Identify which cell holds the provided text, then report its [x, y] central coordinate. 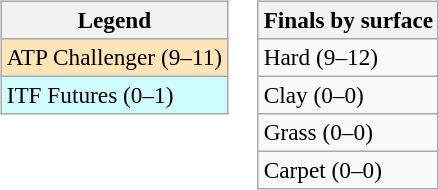
Clay (0–0) [348, 95]
Grass (0–0) [348, 133]
Legend [114, 20]
Carpet (0–0) [348, 171]
Hard (9–12) [348, 57]
ATP Challenger (9–11) [114, 57]
Finals by surface [348, 20]
ITF Futures (0–1) [114, 95]
